Search for the cell housing the specified text and yield its [X, Y] center coordinate. 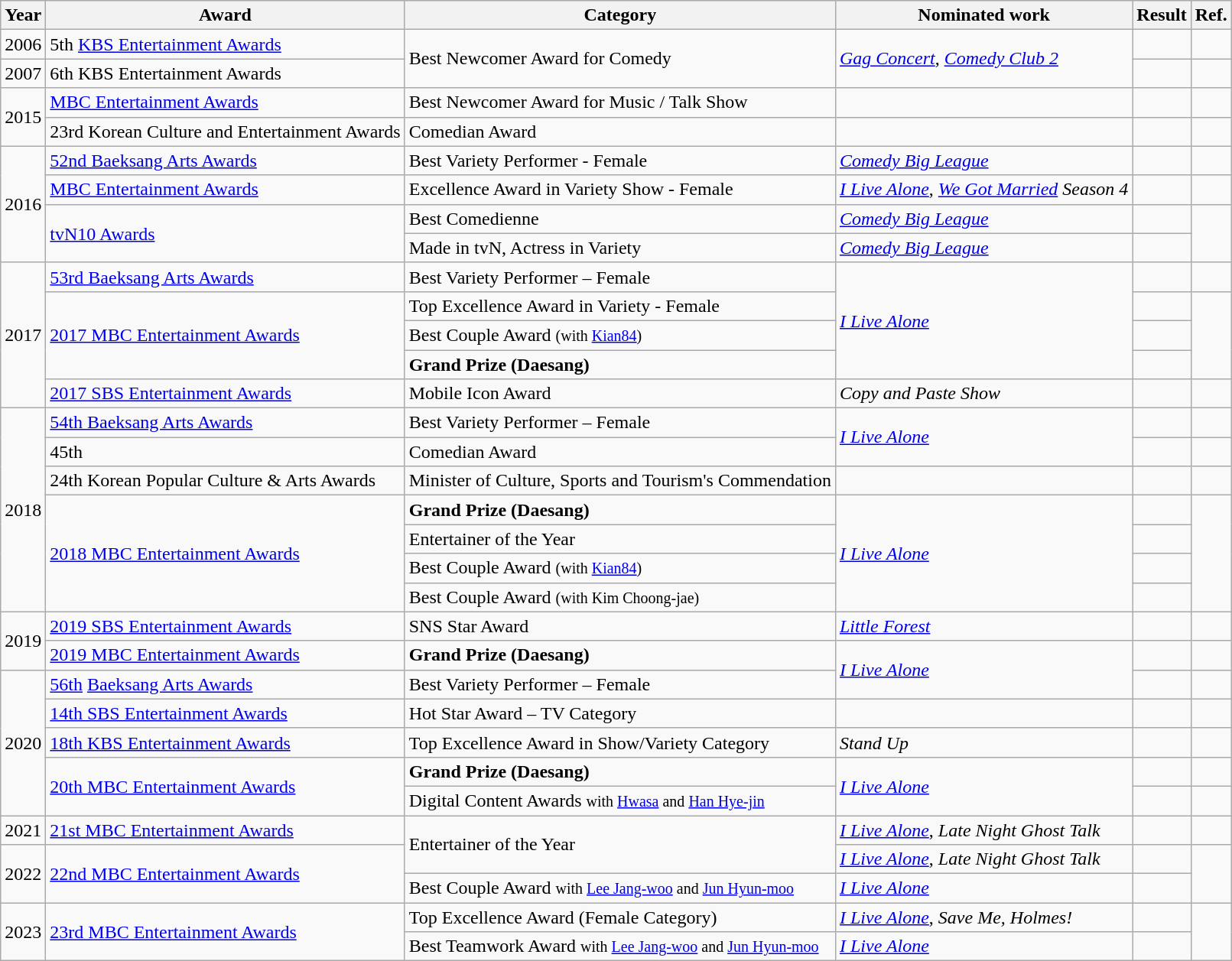
Excellence Award in Variety Show - Female [619, 190]
Result [1162, 15]
Best Teamwork Award with Lee Jang-woo and Jun Hyun-moo [619, 946]
Best Couple Award (with Kim Choong-jae) [619, 597]
20th MBC Entertainment Awards [225, 786]
Gag Concert, Comedy Club 2 [983, 59]
2018 [23, 510]
2021 [23, 830]
I Live Alone, Save Me, Holmes! [983, 917]
Ref. [1211, 15]
2018 MBC Entertainment Awards [225, 554]
Year [23, 15]
2007 [23, 73]
2017 [23, 335]
Mobile Icon Award [619, 394]
54th Baeksang Arts Awards [225, 423]
2023 [23, 932]
2020 [23, 742]
Little Forest [983, 626]
Best Newcomer Award for Music / Talk Show [619, 102]
Made in tvN, Actress in Variety [619, 248]
52nd Baeksang Arts Awards [225, 161]
2022 [23, 874]
2006 [23, 44]
Top Excellence Award in Show/Variety Category [619, 742]
Best Comedienne [619, 219]
2016 [23, 204]
Best Variety Performer - Female [619, 161]
2017 MBC Entertainment Awards [225, 335]
23rd Korean Culture and Entertainment Awards [225, 131]
21st MBC Entertainment Awards [225, 830]
22nd MBC Entertainment Awards [225, 874]
SNS Star Award [619, 626]
Digital Content Awards with Hwasa and Han Hye-jin [619, 800]
Best Newcomer Award for Comedy [619, 59]
2015 [23, 117]
14th SBS Entertainment Awards [225, 713]
23rd MBC Entertainment Awards [225, 932]
Award [225, 15]
Best Couple Award with Lee Jang-woo and Jun Hyun-moo [619, 888]
tvN10 Awards [225, 233]
Nominated work [983, 15]
Minister of Culture, Sports and Tourism's Commendation [619, 481]
2019 MBC Entertainment Awards [225, 655]
24th Korean Popular Culture & Arts Awards [225, 481]
Stand Up [983, 742]
Copy and Paste Show [983, 394]
18th KBS Entertainment Awards [225, 742]
53rd Baeksang Arts Awards [225, 277]
6th KBS Entertainment Awards [225, 73]
2017 SBS Entertainment Awards [225, 394]
5th KBS Entertainment Awards [225, 44]
2019 SBS Entertainment Awards [225, 626]
Hot Star Award – TV Category [619, 713]
Top Excellence Award (Female Category) [619, 917]
45th [225, 452]
Top Excellence Award in Variety - Female [619, 306]
2019 [23, 641]
I Live Alone, We Got Married Season 4 [983, 190]
Category [619, 15]
56th Baeksang Arts Awards [225, 684]
